Return the [x, y] coordinate for the center point of the cell that contains the specified text.  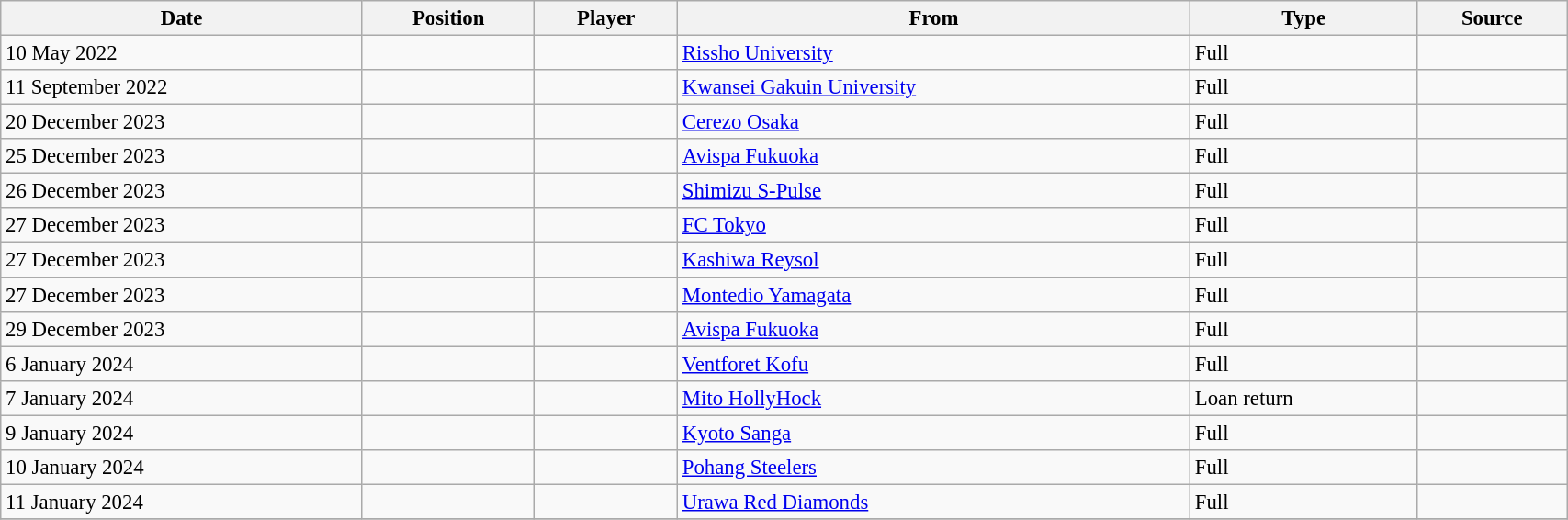
20 December 2023 [182, 122]
Cerezo Osaka [934, 122]
7 January 2024 [182, 398]
6 January 2024 [182, 364]
11 January 2024 [182, 502]
Montedio Yamagata [934, 295]
10 January 2024 [182, 468]
Kashiwa Reysol [934, 260]
Source [1492, 18]
Kwansei Gakuin University [934, 87]
FC Tokyo [934, 225]
From [934, 18]
Shimizu S-Pulse [934, 191]
26 December 2023 [182, 191]
29 December 2023 [182, 329]
Pohang Steelers [934, 468]
Mito HollyHock [934, 398]
Kyoto Sanga [934, 433]
Loan return [1303, 398]
11 September 2022 [182, 87]
Urawa Red Diamonds [934, 502]
Player [606, 18]
10 May 2022 [182, 53]
Type [1303, 18]
25 December 2023 [182, 156]
Rissho University [934, 53]
Position [448, 18]
Ventforet Kofu [934, 364]
Date [182, 18]
9 January 2024 [182, 433]
